Provide the [X, Y] coordinate of the cell's center where the given text is located.  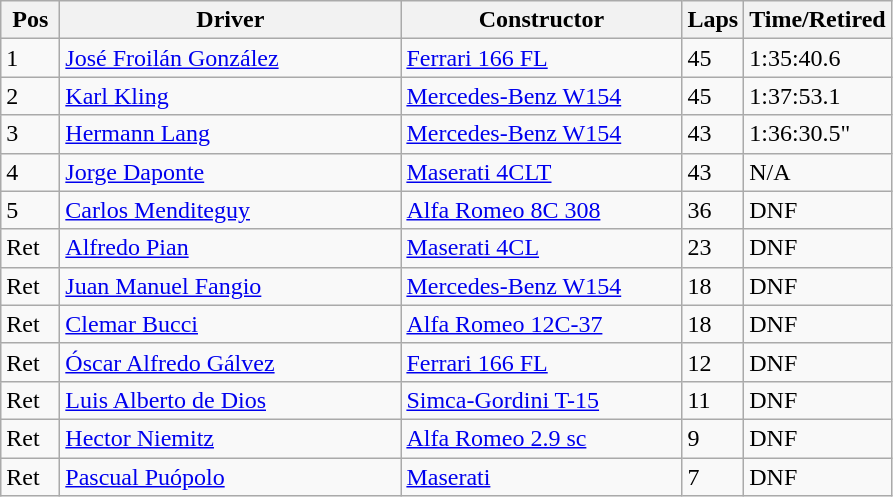
Luis Alberto de Dios [230, 400]
9 [713, 438]
Maserati 4CLT [542, 172]
1:35:40.6 [818, 58]
Óscar Alfredo Gálvez [230, 362]
12 [713, 362]
Alfredo Pian [230, 248]
Alfa Romeo 12C-37 [542, 324]
Constructor [542, 20]
Hector Niemitz [230, 438]
Hermann Lang [230, 134]
Carlos Menditeguy [230, 210]
1:36:30.5" [818, 134]
36 [713, 210]
Juan Manuel Fangio [230, 286]
2 [30, 96]
Maserati [542, 477]
Karl Kling [230, 96]
N/A [818, 172]
4 [30, 172]
7 [713, 477]
Maserati 4CL [542, 248]
Laps [713, 20]
3 [30, 134]
Time/Retired [818, 20]
1 [30, 58]
23 [713, 248]
Pascual Puópolo [230, 477]
5 [30, 210]
Alfa Romeo 2.9 sc [542, 438]
Pos [30, 20]
Simca-Gordini T-15 [542, 400]
Driver [230, 20]
1:37:53.1 [818, 96]
José Froilán González [230, 58]
Jorge Daponte [230, 172]
Alfa Romeo 8C 308 [542, 210]
Clemar Bucci [230, 324]
11 [713, 400]
